Return the (x, y) coordinate for the center point of the cell that contains the specified text.  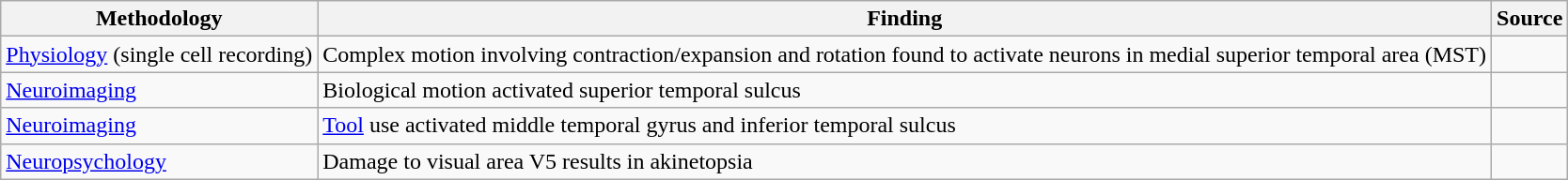
Methodology (160, 19)
Complex motion involving contraction/expansion and rotation found to activate neurons in medial superior temporal area (MST) (904, 54)
Tool use activated middle temporal gyrus and inferior temporal sulcus (904, 126)
Damage to visual area V5 results in akinetopsia (904, 161)
Physiology (single cell recording) (160, 54)
Source (1530, 19)
Biological motion activated superior temporal sulcus (904, 90)
Finding (904, 19)
Neuropsychology (160, 161)
